Detect which cell encompasses the target text, then output its (X, Y) center coordinate. 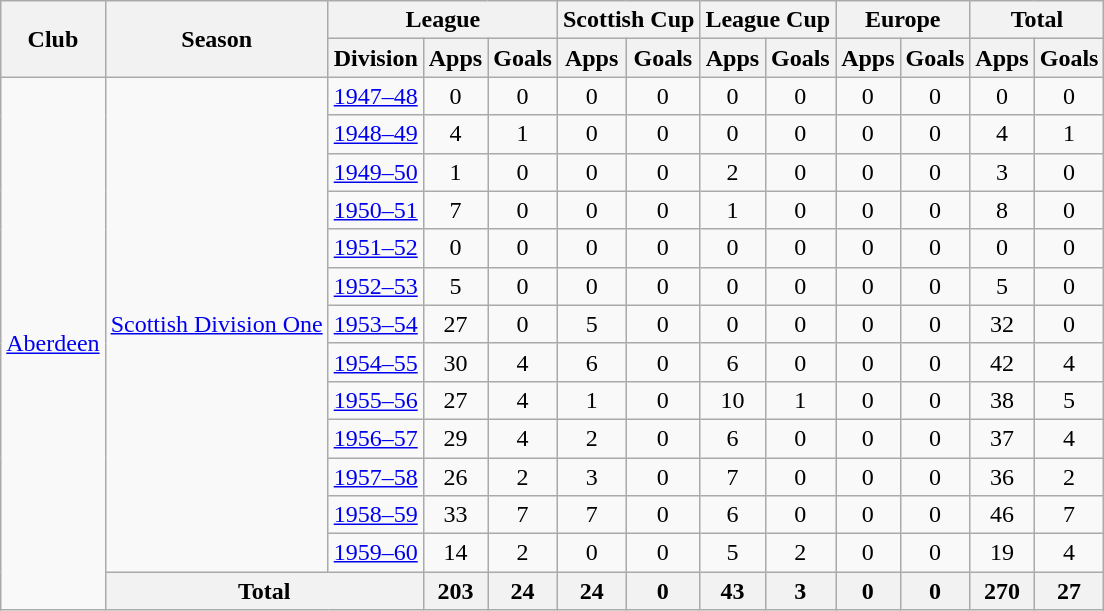
37 (1002, 438)
46 (1002, 515)
Club (53, 39)
14 (455, 553)
32 (1002, 324)
1954–55 (376, 362)
38 (1002, 400)
42 (1002, 362)
43 (732, 591)
26 (455, 477)
1959–60 (376, 553)
Europe (903, 20)
Division (376, 58)
1948–49 (376, 134)
33 (455, 515)
203 (455, 591)
270 (1002, 591)
League (442, 20)
1958–59 (376, 515)
29 (455, 438)
36 (1002, 477)
Scottish Division One (216, 324)
1949–50 (376, 172)
30 (455, 362)
1956–57 (376, 438)
1947–48 (376, 96)
1957–58 (376, 477)
Season (216, 39)
10 (732, 400)
1952–53 (376, 286)
League Cup (768, 20)
Scottish Cup (628, 20)
8 (1002, 210)
Aberdeen (53, 344)
1953–54 (376, 324)
19 (1002, 553)
1955–56 (376, 400)
1951–52 (376, 248)
1950–51 (376, 210)
